Capture the cell that displays the provided text and extract its [X, Y] central coordinate. 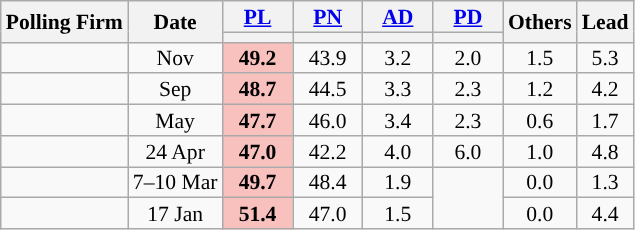
Nov [176, 58]
3.4 [398, 120]
PN [328, 16]
1.7 [606, 120]
Others [540, 22]
Date [176, 22]
2.0 [468, 58]
44.5 [328, 90]
4.4 [606, 214]
Lead [606, 22]
1.9 [398, 182]
48.7 [257, 90]
AD [398, 16]
Polling Firm [64, 22]
4.2 [606, 90]
4.0 [398, 152]
May [176, 120]
48.4 [328, 182]
3.3 [398, 90]
6.0 [468, 152]
3.2 [398, 58]
24 Apr [176, 152]
17 Jan [176, 214]
1.2 [540, 90]
47.7 [257, 120]
51.4 [257, 214]
49.2 [257, 58]
7–10 Mar [176, 182]
42.2 [328, 152]
1.3 [606, 182]
PL [257, 16]
PD [468, 16]
5.3 [606, 58]
1.0 [540, 152]
43.9 [328, 58]
46.0 [328, 120]
4.8 [606, 152]
0.6 [540, 120]
49.7 [257, 182]
Sep [176, 90]
